Find where the given text appears and provide that cell's center as [X, Y] coordinate. 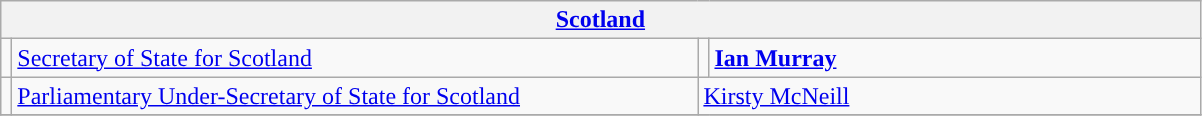
Ian Murray [954, 58]
Secretary of State for Scotland [355, 58]
Parliamentary Under-Secretary of State for Scotland [355, 96]
Kirsty McNeill [949, 96]
Scotland [600, 20]
